Return (X, Y) of the center of cell containing provided text 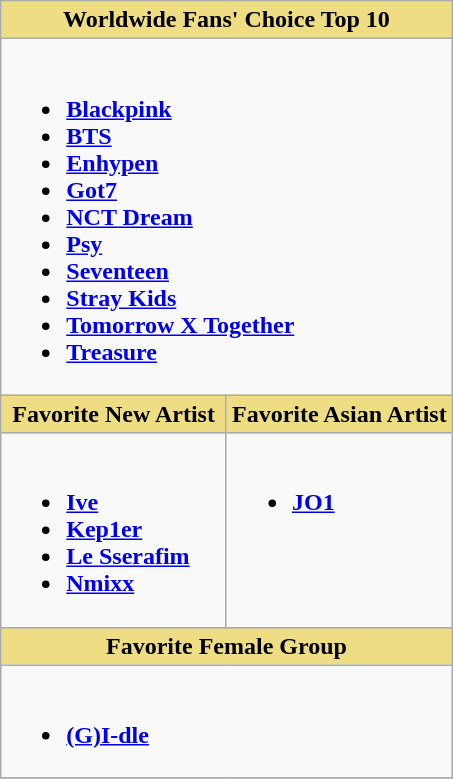
Favorite New Artist (114, 414)
BlackpinkBTSEnhypenGot7NCT DreamPsySeventeenStray KidsTomorrow X TogetherTreasure (226, 217)
JO1 (339, 530)
Favorite Female Group (226, 646)
Favorite Asian Artist (339, 414)
Worldwide Fans' Choice Top 10 (226, 20)
IveKep1erLe SserafimNmixx (114, 530)
(G)I-dle (226, 722)
